Extract the (x, y) coordinate from the center of the cell holding the provided text.  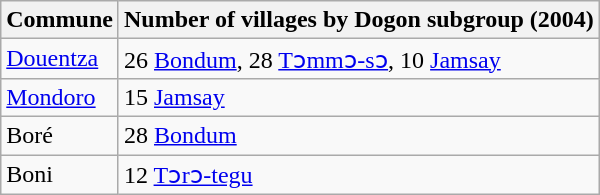
15 Jamsay (358, 97)
Douentza (60, 59)
12 Tɔrɔ-tegu (358, 174)
Boré (60, 135)
26 Bondum, 28 Tɔmmɔ-sɔ, 10 Jamsay (358, 59)
Number of villages by Dogon subgroup (2004) (358, 20)
Commune (60, 20)
28 Bondum (358, 135)
Mondoro (60, 97)
Boni (60, 174)
